Provide the [x, y] coordinate of the cell's center where the given text is located.  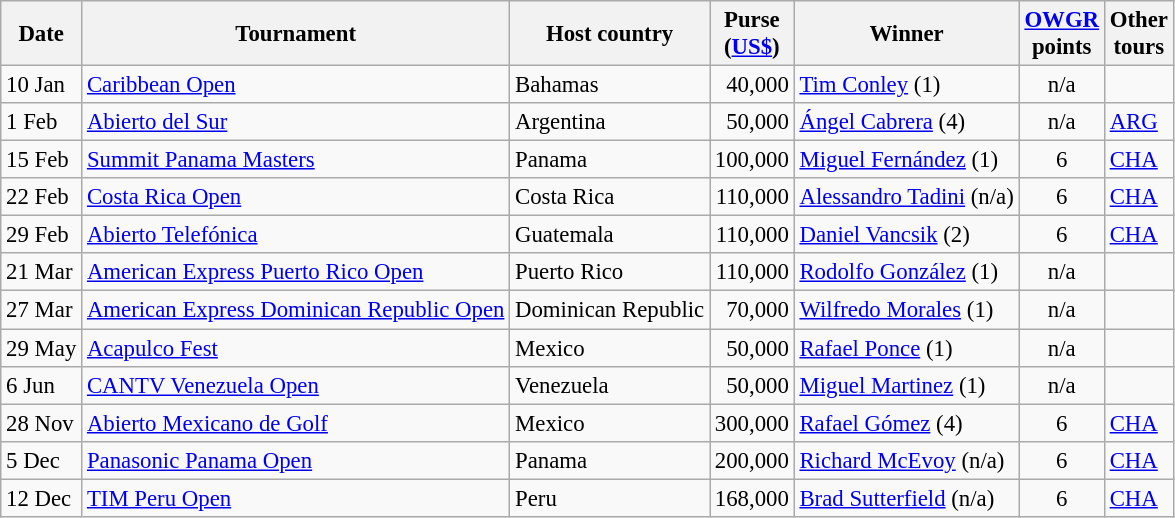
Rodolfo González (1) [906, 273]
168,000 [752, 498]
Winner [906, 34]
Brad Sutterfield (n/a) [906, 498]
ARG [1138, 122]
Caribbean Open [296, 85]
6 Jun [42, 385]
Peru [610, 498]
Puerto Rico [610, 273]
Abierto Telefónica [296, 235]
Alessandro Tadini (n/a) [906, 197]
Tournament [296, 34]
28 Nov [42, 423]
29 May [42, 348]
Date [42, 34]
Acapulco Fest [296, 348]
27 Mar [42, 310]
Panasonic Panama Open [296, 460]
10 Jan [42, 85]
300,000 [752, 423]
Bahamas [610, 85]
Argentina [610, 122]
29 Feb [42, 235]
CANTV Venezuela Open [296, 385]
12 Dec [42, 498]
American Express Puerto Rico Open [296, 273]
Host country [610, 34]
Abierto del Sur [296, 122]
Richard McEvoy (n/a) [906, 460]
Costa Rica [610, 197]
Guatemala [610, 235]
1 Feb [42, 122]
Costa Rica Open [296, 197]
Rafael Ponce (1) [906, 348]
Abierto Mexicano de Golf [296, 423]
Venezuela [610, 385]
Ángel Cabrera (4) [906, 122]
70,000 [752, 310]
15 Feb [42, 160]
5 Dec [42, 460]
Wilfredo Morales (1) [906, 310]
Tim Conley (1) [906, 85]
Purse(US$) [752, 34]
200,000 [752, 460]
Othertours [1138, 34]
Miguel Fernández (1) [906, 160]
21 Mar [42, 273]
American Express Dominican Republic Open [296, 310]
TIM Peru Open [296, 498]
Rafael Gómez (4) [906, 423]
Dominican Republic [610, 310]
100,000 [752, 160]
40,000 [752, 85]
Miguel Martinez (1) [906, 385]
OWGRpoints [1062, 34]
Daniel Vancsik (2) [906, 235]
Summit Panama Masters [296, 160]
22 Feb [42, 197]
